Search for the cell housing the specified text and yield its (x, y) center coordinate. 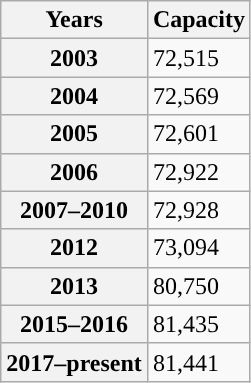
72,922 (198, 172)
2015–2016 (74, 324)
Years (74, 20)
Capacity (198, 20)
2005 (74, 134)
81,435 (198, 324)
80,750 (198, 286)
72,569 (198, 96)
72,601 (198, 134)
2017–present (74, 362)
73,094 (198, 248)
72,515 (198, 58)
72,928 (198, 210)
2003 (74, 58)
2007–2010 (74, 210)
2004 (74, 96)
2006 (74, 172)
81,441 (198, 362)
2012 (74, 248)
2013 (74, 286)
